Find where the given text appears and provide that cell's center as [X, Y] coordinate. 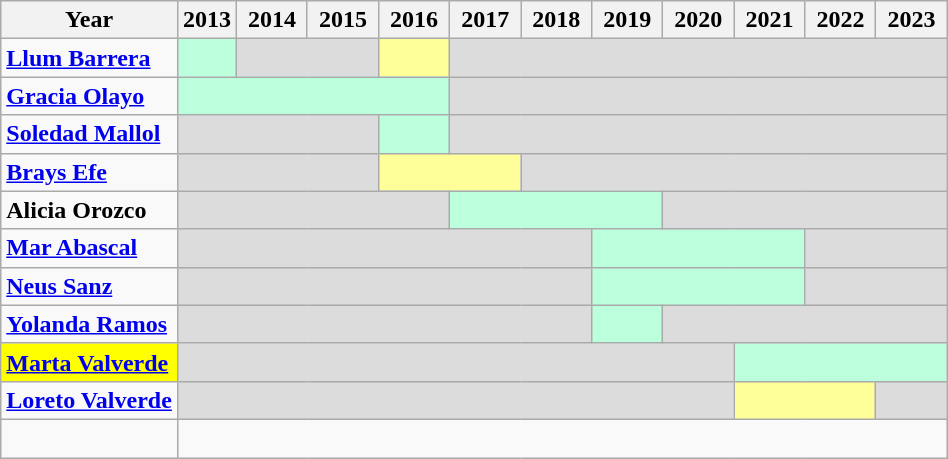
2014 [272, 20]
Loreto Valverde [90, 400]
Soledad Mallol [90, 134]
2022 [840, 20]
2017 [486, 20]
2023 [912, 20]
2016 [414, 20]
Brays Efe [90, 172]
2019 [628, 20]
2020 [698, 20]
2021 [770, 20]
Neus Sanz [90, 286]
Mar Abascal [90, 248]
Alicia Orozco [90, 210]
Gracia Olayo [90, 96]
Yolanda Ramos [90, 324]
2013 [206, 20]
Llum Barrera [90, 58]
2015 [342, 20]
2018 [556, 20]
Year [90, 20]
Marta Valverde [90, 362]
